Capture the cell that displays the provided text and extract its (X, Y) central coordinate. 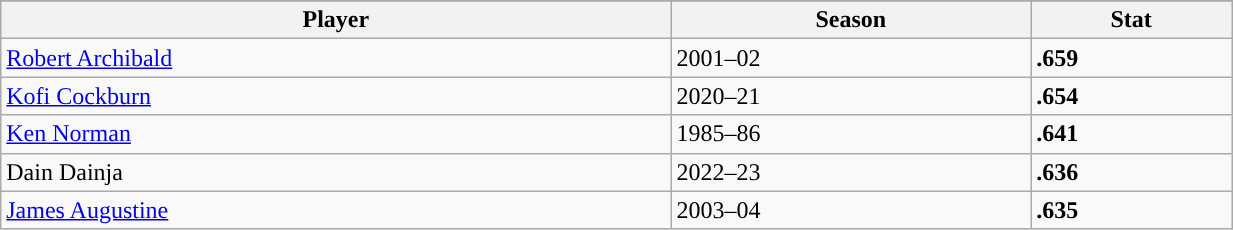
2003–04 (851, 210)
2022–23 (851, 172)
Stat (1132, 20)
2001–02 (851, 58)
Ken Norman (336, 134)
2020–21 (851, 96)
1985–86 (851, 134)
.659 (1132, 58)
Kofi Cockburn (336, 96)
.636 (1132, 172)
Dain Dainja (336, 172)
Season (851, 20)
Robert Archibald (336, 58)
.641 (1132, 134)
James Augustine (336, 210)
.654 (1132, 96)
Player (336, 20)
.635 (1132, 210)
